Pinpoint the cell where the given text exists, returning its (x, y) midpoint coordinate. 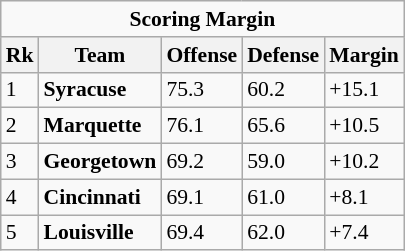
69.4 (202, 233)
Cincinnati (100, 197)
Syracuse (100, 90)
+10.5 (364, 126)
3 (20, 162)
1 (20, 90)
60.2 (283, 90)
+10.2 (364, 162)
+7.4 (364, 233)
+8.1 (364, 197)
75.3 (202, 90)
Team (100, 55)
+15.1 (364, 90)
59.0 (283, 162)
Louisville (100, 233)
2 (20, 126)
Marquette (100, 126)
62.0 (283, 233)
69.1 (202, 197)
Georgetown (100, 162)
Scoring Margin (202, 19)
5 (20, 233)
Offense (202, 55)
Defense (283, 55)
Rk (20, 55)
4 (20, 197)
76.1 (202, 126)
61.0 (283, 197)
65.6 (283, 126)
Margin (364, 55)
69.2 (202, 162)
